Locate the cell with the specified text and output its (X, Y) center coordinate. 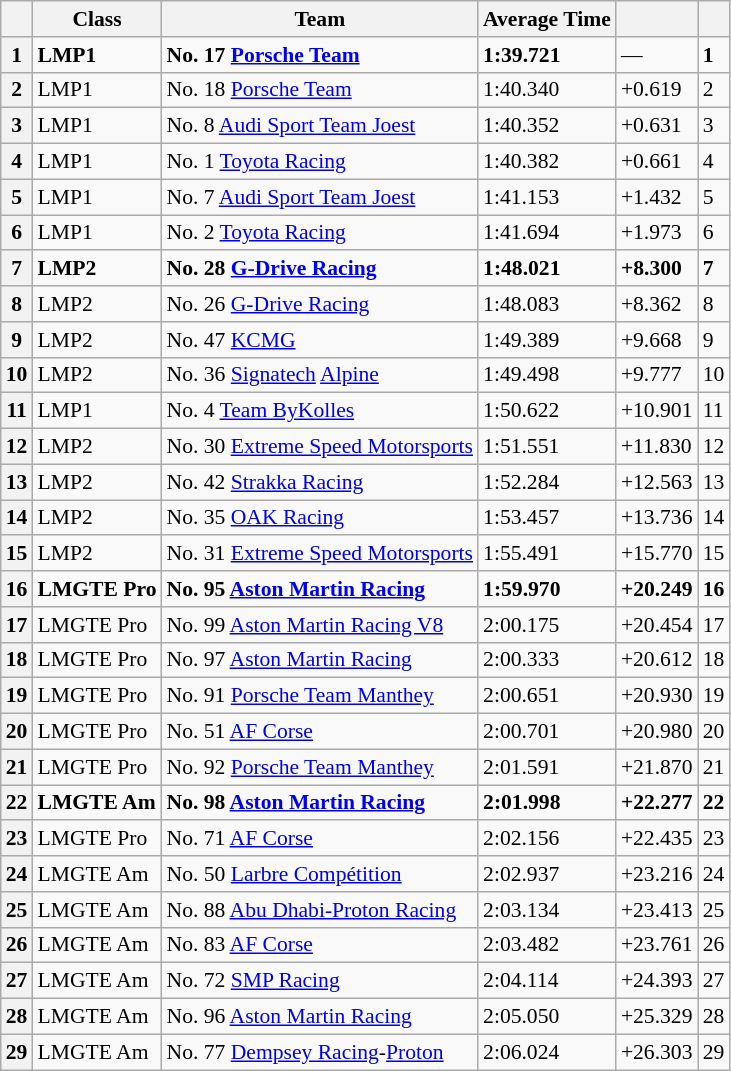
2:00.651 (547, 696)
2:00.175 (547, 625)
+20.612 (657, 660)
No. 4 Team ByKolles (320, 411)
2:00.333 (547, 660)
— (657, 55)
No. 7 Audi Sport Team Joest (320, 197)
+0.619 (657, 90)
No. 97 Aston Martin Racing (320, 660)
1:52.284 (547, 482)
1:41.153 (547, 197)
Class (96, 19)
+12.563 (657, 482)
No. 8 Audi Sport Team Joest (320, 126)
1:55.491 (547, 554)
+20.980 (657, 732)
2:01.591 (547, 767)
1:48.021 (547, 269)
+24.393 (657, 981)
+11.830 (657, 447)
+20.930 (657, 696)
1:53.457 (547, 518)
+8.300 (657, 269)
No. 72 SMP Racing (320, 981)
+13.736 (657, 518)
1:59.970 (547, 589)
+21.870 (657, 767)
+1.432 (657, 197)
2:01.998 (547, 803)
+23.216 (657, 874)
+0.661 (657, 162)
No. 36 Signatech Alpine (320, 375)
1:40.340 (547, 90)
1:50.622 (547, 411)
2:03.482 (547, 945)
1:40.382 (547, 162)
2:02.937 (547, 874)
No. 28 G-Drive Racing (320, 269)
1:49.498 (547, 375)
No. 96 Aston Martin Racing (320, 1017)
No. 83 AF Corse (320, 945)
+23.761 (657, 945)
+25.329 (657, 1017)
No. 95 Aston Martin Racing (320, 589)
+8.362 (657, 304)
2:00.701 (547, 732)
1:40.352 (547, 126)
+0.631 (657, 126)
Team (320, 19)
No. 71 AF Corse (320, 839)
1:39.721 (547, 55)
+9.777 (657, 375)
No. 50 Larbre Compétition (320, 874)
No. 92 Porsche Team Manthey (320, 767)
2:06.024 (547, 1052)
No. 51 AF Corse (320, 732)
No. 1 Toyota Racing (320, 162)
+26.303 (657, 1052)
No. 77 Dempsey Racing-Proton (320, 1052)
Average Time (547, 19)
1:51.551 (547, 447)
+20.454 (657, 625)
No. 30 Extreme Speed Motorsports (320, 447)
+23.413 (657, 910)
No. 18 Porsche Team (320, 90)
1:48.083 (547, 304)
1:41.694 (547, 233)
2:04.114 (547, 981)
No. 88 Abu Dhabi-Proton Racing (320, 910)
+9.668 (657, 340)
No. 2 Toyota Racing (320, 233)
+1.973 (657, 233)
No. 91 Porsche Team Manthey (320, 696)
No. 47 KCMG (320, 340)
+10.901 (657, 411)
No. 31 Extreme Speed Motorsports (320, 554)
+20.249 (657, 589)
+15.770 (657, 554)
+22.277 (657, 803)
1:49.389 (547, 340)
No. 99 Aston Martin Racing V8 (320, 625)
+22.435 (657, 839)
No. 17 Porsche Team (320, 55)
2:05.050 (547, 1017)
No. 26 G-Drive Racing (320, 304)
2:03.134 (547, 910)
No. 42 Strakka Racing (320, 482)
No. 35 OAK Racing (320, 518)
2:02.156 (547, 839)
No. 98 Aston Martin Racing (320, 803)
